Locate the cell with the specified text and output its [x, y] center coordinate. 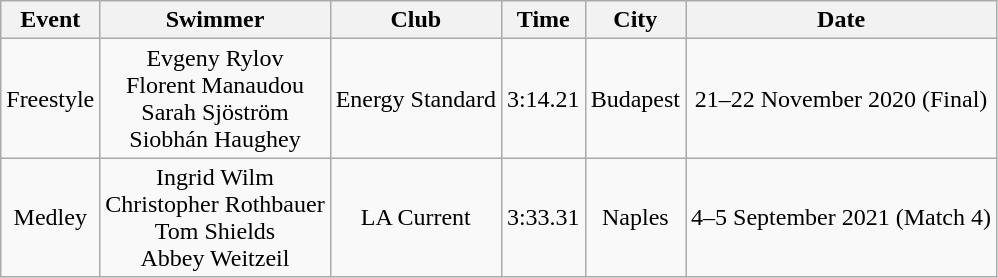
Swimmer [215, 20]
Energy Standard [416, 98]
Naples [635, 218]
Date [842, 20]
4–5 September 2021 (Match 4) [842, 218]
Budapest [635, 98]
LA Current [416, 218]
3:33.31 [543, 218]
Freestyle [50, 98]
Event [50, 20]
Evgeny RylovFlorent ManaudouSarah SjöströmSiobhán Haughey [215, 98]
City [635, 20]
21–22 November 2020 (Final) [842, 98]
Club [416, 20]
Time [543, 20]
Ingrid WilmChristopher RothbauerTom ShieldsAbbey Weitzeil [215, 218]
3:14.21 [543, 98]
Medley [50, 218]
